Extract the [X, Y] coordinate from the center of the cell holding the provided text.  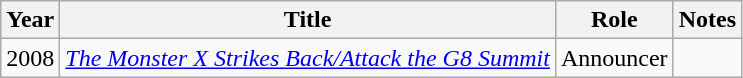
Year [30, 20]
Role [614, 20]
Title [308, 20]
2008 [30, 58]
The Monster X Strikes Back/Attack the G8 Summit [308, 58]
Notes [707, 20]
Announcer [614, 58]
